Provide the (X, Y) coordinate of the cell's center where the given text is located.  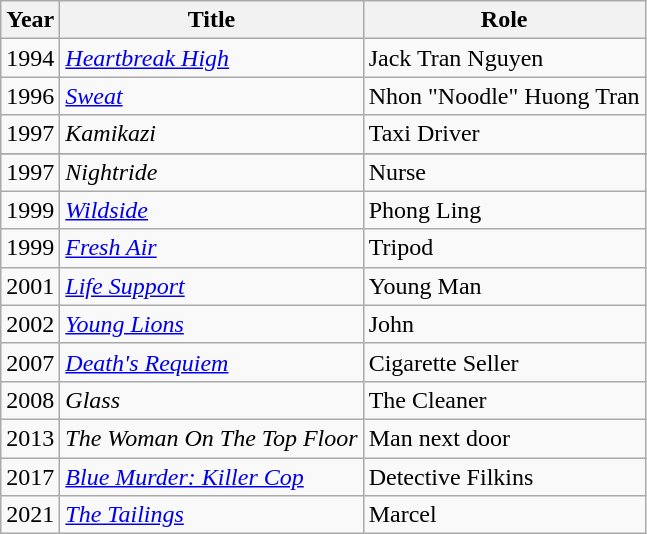
Kamikazi (212, 134)
Marcel (504, 515)
1994 (30, 58)
Cigarette Seller (504, 362)
The Woman On The Top Floor (212, 438)
2013 (30, 438)
Heartbreak High (212, 58)
2017 (30, 477)
2008 (30, 400)
2021 (30, 515)
Young Lions (212, 324)
Detective Filkins (504, 477)
Nhon "Noodle" Huong Tran (504, 96)
Nurse (504, 172)
1996 (30, 96)
Death's Requiem (212, 362)
Wildside (212, 210)
2002 (30, 324)
2001 (30, 286)
Young Man (504, 286)
Man next door (504, 438)
The Cleaner (504, 400)
2007 (30, 362)
Blue Murder: Killer Cop (212, 477)
Taxi Driver (504, 134)
Glass (212, 400)
Year (30, 20)
Fresh Air (212, 248)
Life Support (212, 286)
John (504, 324)
Title (212, 20)
Role (504, 20)
Jack Tran Nguyen (504, 58)
Nightride (212, 172)
The Tailings (212, 515)
Phong Ling (504, 210)
Tripod (504, 248)
Sweat (212, 96)
